Return (X, Y) of the center of cell containing provided text 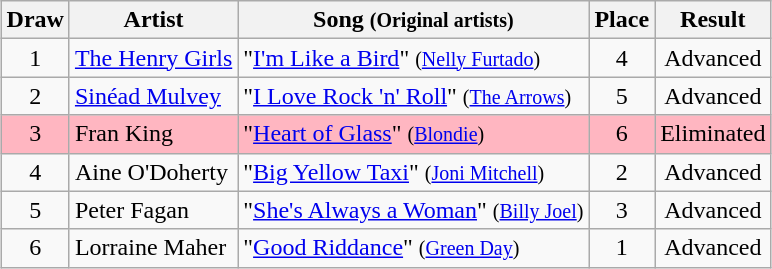
Song (Original artists) (414, 20)
Fran King (153, 134)
"Heart of Glass" (Blondie) (414, 134)
Draw (35, 20)
"Big Yellow Taxi" (Joni Mitchell) (414, 172)
"Good Riddance" (Green Day) (414, 248)
The Henry Girls (153, 58)
"I Love Rock 'n' Roll" (The Arrows) (414, 96)
Place (622, 20)
Peter Fagan (153, 210)
"I'm Like a Bird" (Nelly Furtado) (414, 58)
Lorraine Maher (153, 248)
Sinéad Mulvey (153, 96)
Aine O'Doherty (153, 172)
Artist (153, 20)
Result (713, 20)
Eliminated (713, 134)
"She's Always a Woman" (Billy Joel) (414, 210)
